Locate the cell with the specified text and output its [X, Y] center coordinate. 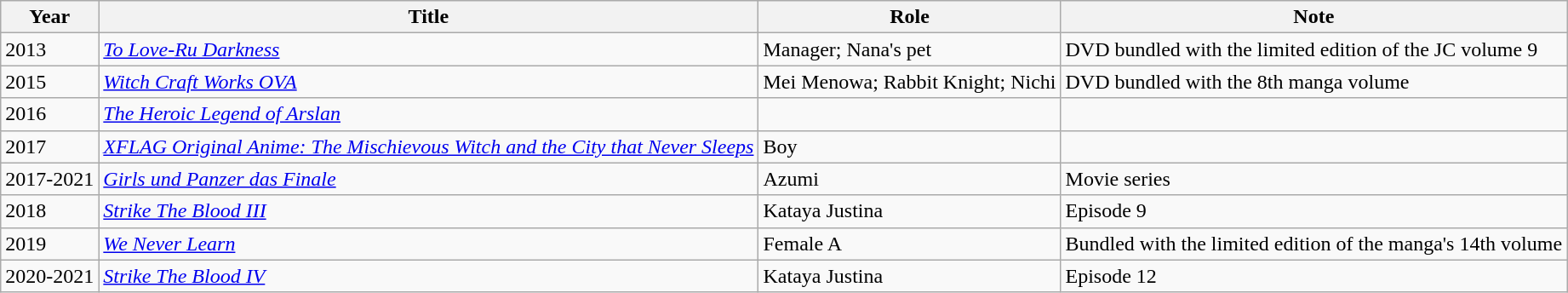
Note [1314, 17]
Female A [909, 244]
Strike The Blood III [429, 211]
2018 [49, 211]
DVD bundled with the 8th manga volume [1314, 82]
Mei Menowa; Rabbit Knight; Nichi [909, 82]
2017 [49, 146]
Movie series [1314, 179]
Title [429, 17]
Boy [909, 146]
2017-2021 [49, 179]
Strike The Blood IV [429, 276]
DVD bundled with the limited edition of the JC volume 9 [1314, 49]
2020-2021 [49, 276]
Role [909, 17]
Manager; Nana's pet [909, 49]
Bundled with the limited edition of the manga's 14th volume [1314, 244]
XFLAG Original Anime: The Mischievous Witch and the City that Never Sleeps [429, 146]
2019 [49, 244]
Girls und Panzer das Finale [429, 179]
Azumi [909, 179]
2013 [49, 49]
To Love-Ru Darkness [429, 49]
Witch Craft Works OVA [429, 82]
Episode 12 [1314, 276]
Year [49, 17]
2016 [49, 114]
The Heroic Legend of Arslan [429, 114]
We Never Learn [429, 244]
2015 [49, 82]
Episode 9 [1314, 211]
